Locate the cell with the specified text and output its (X, Y) center coordinate. 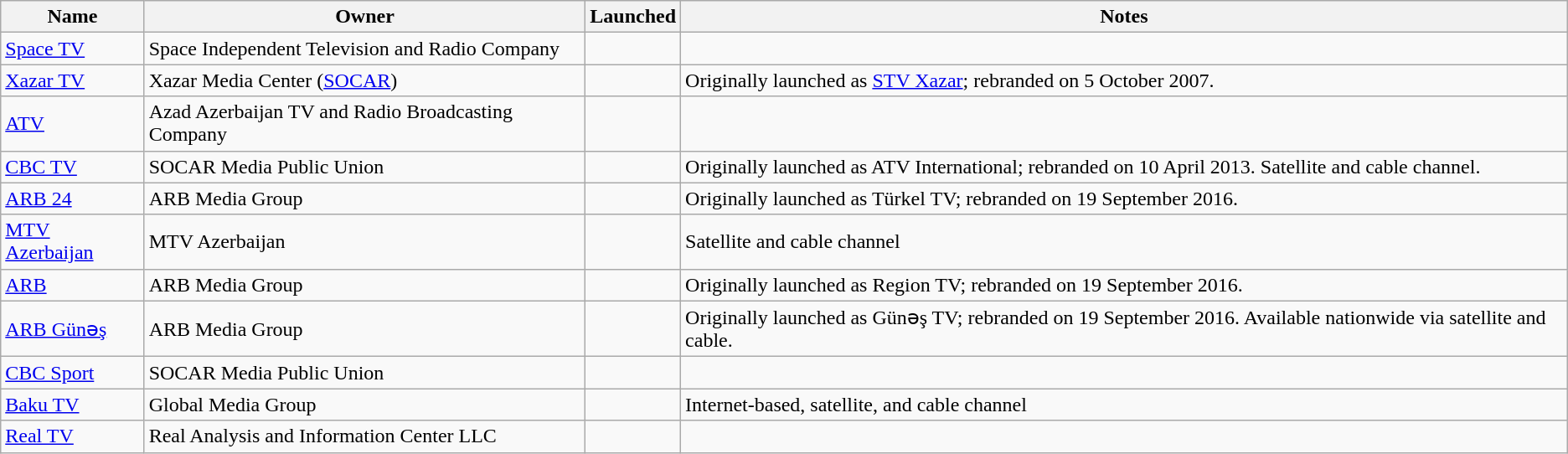
Notes (1124, 17)
Xazar Media Center (SOCAR) (365, 80)
Originally launched as ATV International; rebranded on 10 April 2013. Satellite and cable channel. (1124, 167)
Internet-based, satellite, and cable channel (1124, 405)
ARB 24 (72, 199)
CBC TV (72, 167)
CBC Sport (72, 373)
Name (72, 17)
Real TV (72, 436)
ARB (72, 285)
ARB Günəş (72, 328)
Real Analysis and Information Center LLC (365, 436)
Owner (365, 17)
Originally launched as Region TV; rebranded on 19 September 2016. (1124, 285)
Space Independent Television and Radio Company (365, 49)
Satellite and cable channel (1124, 241)
ATV (72, 124)
Azad Azerbaijan TV and Radio Broadcasting Company (365, 124)
Launched (633, 17)
Baku TV (72, 405)
Originally launched as STV Xazar; rebranded on 5 October 2007. (1124, 80)
Xazar TV (72, 80)
Global Media Group (365, 405)
Originally launched as Türkel TV; rebranded on 19 September 2016. (1124, 199)
Space TV (72, 49)
Originally launched as Günəş TV; rebranded on 19 September 2016. Available nationwide via satellite and cable. (1124, 328)
